Search for the cell housing the specified text and yield its (x, y) center coordinate. 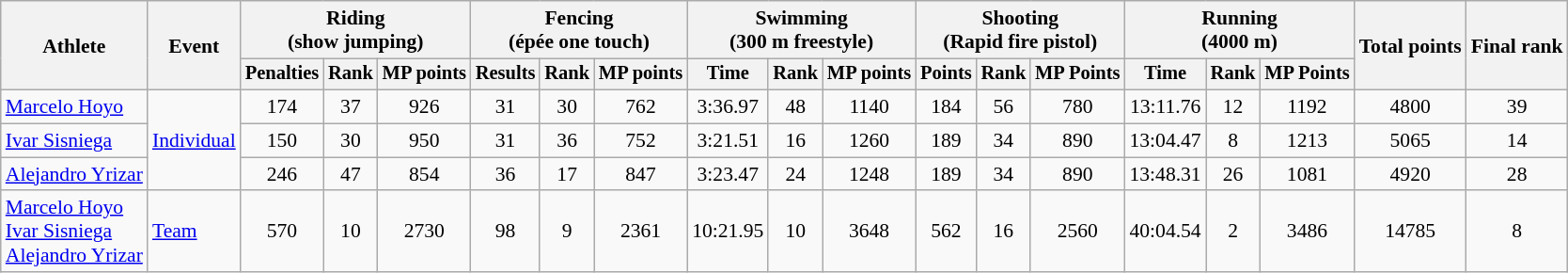
48 (795, 107)
13:04.47 (1165, 141)
17 (567, 174)
5065 (1410, 141)
28 (1517, 174)
3648 (869, 232)
Riding(show jumping) (355, 30)
98 (506, 232)
Results (506, 74)
Athlete (74, 45)
847 (641, 174)
2730 (425, 232)
1213 (1307, 141)
39 (1517, 107)
854 (425, 174)
150 (282, 141)
14785 (1410, 232)
Alejandro Yrizar (74, 174)
Individual (194, 141)
Total points (1410, 45)
1140 (869, 107)
Fencing(épée one touch) (579, 30)
4800 (1410, 107)
Points (946, 74)
3:21.51 (728, 141)
2 (1233, 232)
246 (282, 174)
37 (351, 107)
3:36.97 (728, 107)
10:21.95 (728, 232)
950 (425, 141)
40:04.54 (1165, 232)
9 (567, 232)
14 (1517, 141)
Running(4000 m) (1239, 30)
Shooting(Rapid fire pistol) (1020, 30)
570 (282, 232)
1192 (1307, 107)
780 (1077, 107)
24 (795, 174)
3:23.47 (728, 174)
Final rank (1517, 45)
56 (1004, 107)
26 (1233, 174)
3486 (1307, 232)
762 (641, 107)
2560 (1077, 232)
1248 (869, 174)
Event (194, 45)
2361 (641, 232)
1081 (1307, 174)
562 (946, 232)
Team (194, 232)
174 (282, 107)
4920 (1410, 174)
Ivar Sisniega (74, 141)
184 (946, 107)
13:11.76 (1165, 107)
926 (425, 107)
752 (641, 141)
13:48.31 (1165, 174)
1260 (869, 141)
Penalties (282, 74)
Marcelo Hoyo (74, 107)
Swimming(300 m freestyle) (801, 30)
12 (1233, 107)
47 (351, 174)
Marcelo HoyoIvar SisniegaAlejandro Yrizar (74, 232)
